Detect which cell encompasses the target text, then output its [x, y] center coordinate. 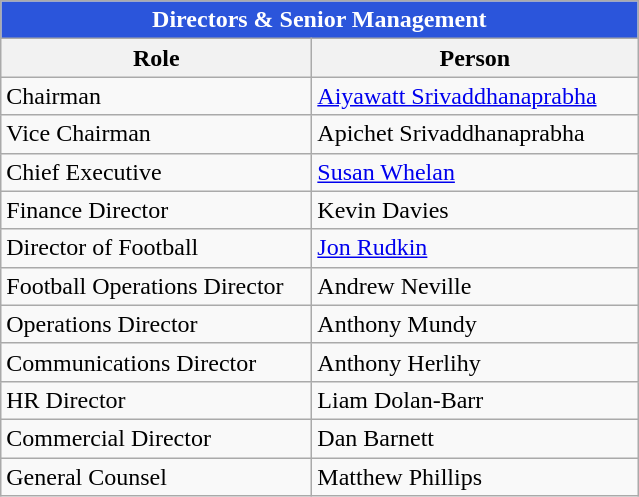
Apichet Srivaddhanaprabha [475, 134]
Vice Chairman [156, 134]
Anthony Herlihy [475, 362]
Matthew Phillips [475, 477]
Andrew Neville [475, 286]
Anthony Mundy [475, 324]
Person [475, 58]
Directors & Senior Management [320, 20]
Commercial Director [156, 438]
Football Operations Director [156, 286]
Finance Director [156, 210]
Role [156, 58]
Liam Dolan-Barr [475, 400]
Communications Director [156, 362]
Jon Rudkin [475, 248]
Chairman [156, 96]
Chief Executive [156, 172]
Susan Whelan [475, 172]
Dan Barnett [475, 438]
General Counsel [156, 477]
Aiyawatt Srivaddhanaprabha [475, 96]
HR Director [156, 400]
Operations Director [156, 324]
Director of Football [156, 248]
Kevin Davies [475, 210]
